Extract the [x, y] coordinate from the center of the cell holding the provided text.  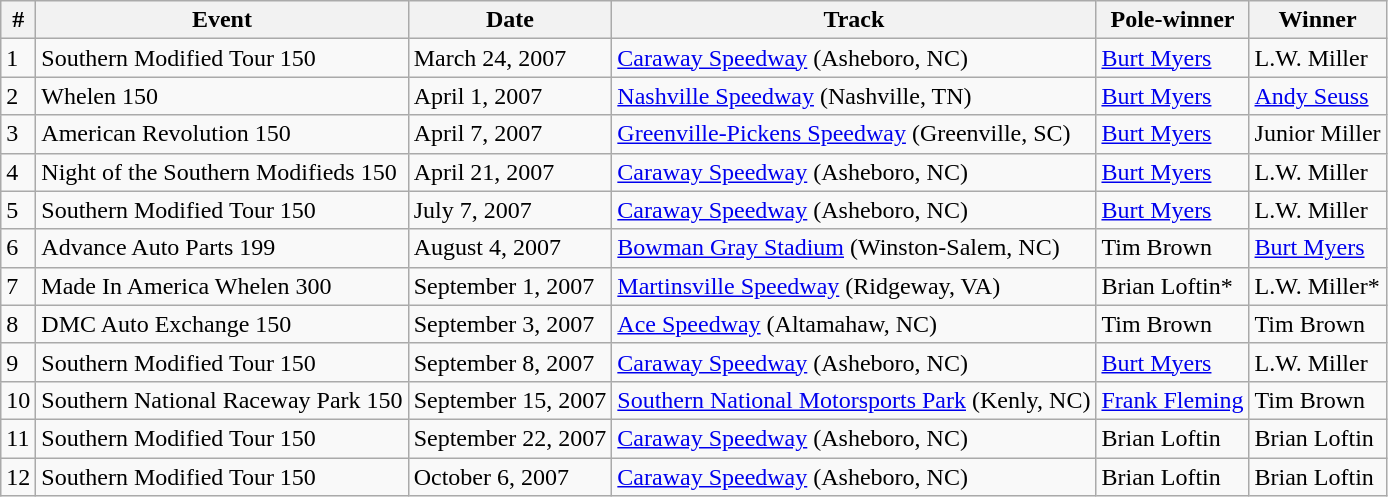
April 21, 2007 [510, 172]
Southern National Raceway Park 150 [222, 400]
Whelen 150 [222, 96]
Nashville Speedway (Nashville, TN) [854, 96]
Winner [1318, 20]
11 [18, 438]
6 [18, 248]
October 6, 2007 [510, 477]
Junior Miller [1318, 134]
5 [18, 210]
Track [854, 20]
1 [18, 58]
Event [222, 20]
April 1, 2007 [510, 96]
Ace Speedway (Altamahaw, NC) [854, 324]
Southern National Motorsports Park (Kenly, NC) [854, 400]
Bowman Gray Stadium (Winston-Salem, NC) [854, 248]
September 22, 2007 [510, 438]
Advance Auto Parts 199 [222, 248]
September 3, 2007 [510, 324]
4 [18, 172]
American Revolution 150 [222, 134]
Brian Loftin* [1172, 286]
March 24, 2007 [510, 58]
3 [18, 134]
12 [18, 477]
Martinsville Speedway (Ridgeway, VA) [854, 286]
8 [18, 324]
# [18, 20]
September 15, 2007 [510, 400]
Date [510, 20]
2 [18, 96]
September 8, 2007 [510, 362]
July 7, 2007 [510, 210]
September 1, 2007 [510, 286]
10 [18, 400]
DMC Auto Exchange 150 [222, 324]
Pole-winner [1172, 20]
August 4, 2007 [510, 248]
Frank Fleming [1172, 400]
Greenville-Pickens Speedway (Greenville, SC) [854, 134]
Andy Seuss [1318, 96]
7 [18, 286]
Night of the Southern Modifieds 150 [222, 172]
Made In America Whelen 300 [222, 286]
April 7, 2007 [510, 134]
9 [18, 362]
L.W. Miller* [1318, 286]
